Return [X, Y] of the center of cell containing provided text 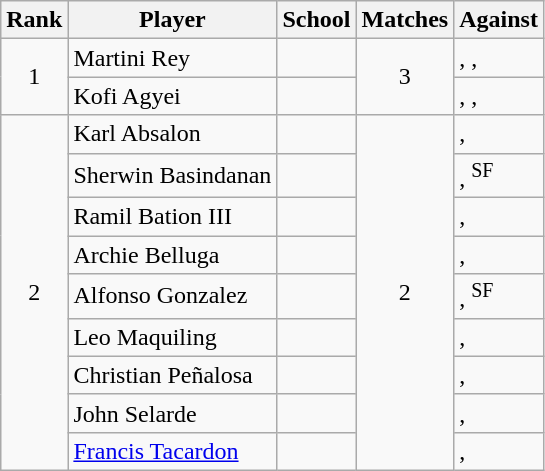
1 [34, 77]
Ramil Bation III [172, 217]
Kofi Agyei [172, 96]
Player [172, 20]
Sherwin Basindanan [172, 176]
Leo Maquiling [172, 337]
Martini Rey [172, 58]
School [316, 20]
Christian Peñalosa [172, 375]
Francis Tacardon [172, 451]
Against [499, 20]
Archie Belluga [172, 255]
3 [405, 77]
John Selarde [172, 413]
Alfonso Gonzalez [172, 296]
Rank [34, 20]
Karl Absalon [172, 134]
Matches [405, 20]
